Detect which cell encompasses the target text, then output its [x, y] center coordinate. 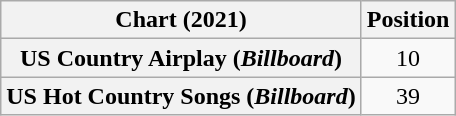
Chart (2021) [181, 20]
39 [408, 96]
10 [408, 58]
Position [408, 20]
US Country Airplay (Billboard) [181, 58]
US Hot Country Songs (Billboard) [181, 96]
